Output the [X, Y] coordinate of the center of the cell containing the given text.  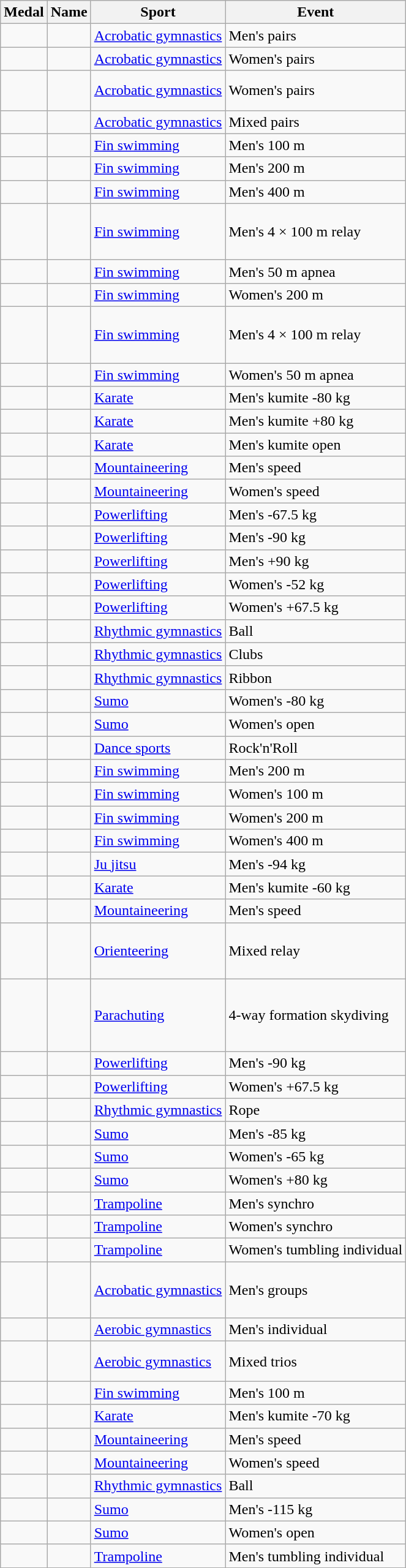
Sport [158, 12]
Men's 50 m apnea [316, 271]
Men's kumite -70 kg [316, 1416]
Women's synchro [316, 1227]
Men's synchro [316, 1204]
Men's kumite +80 kg [316, 421]
Men's kumite -60 kg [316, 888]
Women's tumbling individual [316, 1250]
Women's 50 m apnea [316, 374]
Dance sports [158, 748]
Orienteering [158, 951]
Women's -65 kg [316, 1156]
Women's 100 m [316, 794]
Mixed trios [316, 1361]
Men's +90 kg [316, 561]
Rock'n'Roll [316, 748]
Rope [316, 1110]
Ribbon [316, 677]
Men's tumbling individual [316, 1556]
Men's groups [316, 1290]
Women's +80 kg [316, 1180]
Men's individual [316, 1330]
Medal [24, 12]
Men's pairs [316, 36]
Men's 400 m [316, 192]
Mixed relay [316, 951]
Men's -115 kg [316, 1509]
Name [69, 12]
Event [316, 12]
Mixed pairs [316, 122]
Men's -67.5 kg [316, 514]
Women's -52 kg [316, 584]
Clubs [316, 654]
Men's -85 kg [316, 1133]
Ju jitsu [158, 864]
Men's -94 kg [316, 864]
Women's 400 m [316, 841]
Women's -80 kg [316, 701]
4-way formation skydiving [316, 1016]
Men's kumite open [316, 445]
Men's kumite -80 kg [316, 398]
Parachuting [158, 1016]
